For the text-containing cell, return its midpoint in (X, Y) coordinate format. 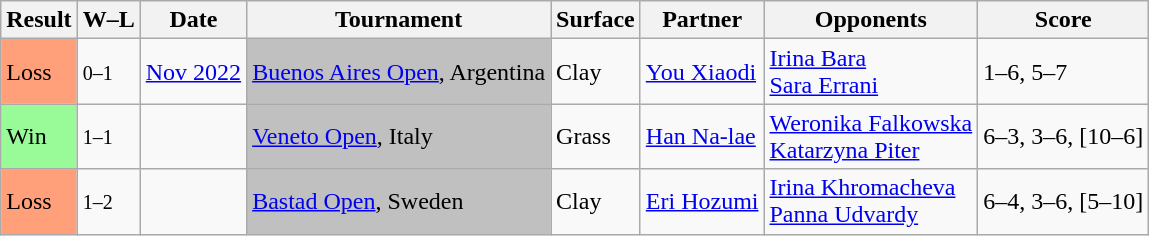
Partner (702, 20)
Bastad Open, Sweden (399, 202)
Eri Hozumi (702, 202)
Buenos Aires Open, Argentina (399, 72)
6–3, 3–6, [10–6] (1064, 136)
Nov 2022 (193, 72)
Han Na-lae (702, 136)
Surface (596, 20)
Win (39, 136)
Weronika Falkowska Katarzyna Piter (871, 136)
Irina Khromacheva Panna Udvardy (871, 202)
1–1 (108, 136)
Veneto Open, Italy (399, 136)
Result (39, 20)
You Xiaodi (702, 72)
W–L (108, 20)
Date (193, 20)
Score (1064, 20)
0–1 (108, 72)
6–4, 3–6, [5–10] (1064, 202)
1–2 (108, 202)
Opponents (871, 20)
1–6, 5–7 (1064, 72)
Grass (596, 136)
Irina Bara Sara Errani (871, 72)
Tournament (399, 20)
